Output the [x, y] coordinate of the center of the cell containing the given text.  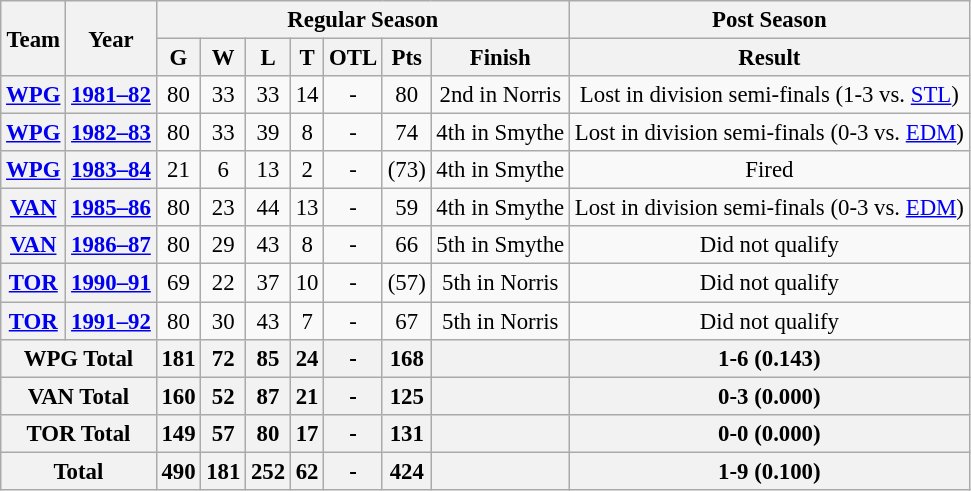
0-0 (0.000) [769, 433]
7 [306, 321]
424 [406, 471]
37 [268, 283]
Finish [500, 58]
29 [224, 245]
2nd in Norris [500, 95]
6 [224, 170]
1-9 (0.100) [769, 471]
(73) [406, 170]
59 [406, 208]
74 [406, 133]
Year [111, 38]
VAN Total [78, 396]
160 [178, 396]
Regular Season [362, 20]
1-6 (0.143) [769, 358]
490 [178, 471]
17 [306, 433]
44 [268, 208]
149 [178, 433]
252 [268, 471]
Post Season [769, 20]
14 [306, 95]
24 [306, 358]
57 [224, 433]
125 [406, 396]
85 [268, 358]
1986–87 [111, 245]
L [268, 58]
67 [406, 321]
W [224, 58]
G [178, 58]
52 [224, 396]
Team [34, 38]
Total [78, 471]
WPG Total [78, 358]
39 [268, 133]
Result [769, 58]
87 [268, 396]
22 [224, 283]
5th in Smythe [500, 245]
Pts [406, 58]
TOR Total [78, 433]
69 [178, 283]
131 [406, 433]
1990–91 [111, 283]
30 [224, 321]
1981–82 [111, 95]
10 [306, 283]
62 [306, 471]
0-3 (0.000) [769, 396]
72 [224, 358]
1991–92 [111, 321]
2 [306, 170]
Lost in division semi-finals (1-3 vs. STL) [769, 95]
1985–86 [111, 208]
168 [406, 358]
(57) [406, 283]
1982–83 [111, 133]
Fired [769, 170]
OTL [354, 58]
T [306, 58]
23 [224, 208]
1983–84 [111, 170]
66 [406, 245]
